Find where the given text appears and provide that cell's center as [x, y] coordinate. 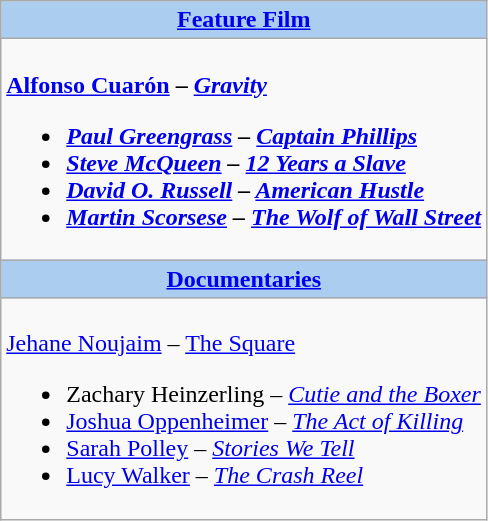
Documentaries [244, 279]
Feature Film [244, 20]
